Provide the (X, Y) coordinate of the cell's center where the given text is located.  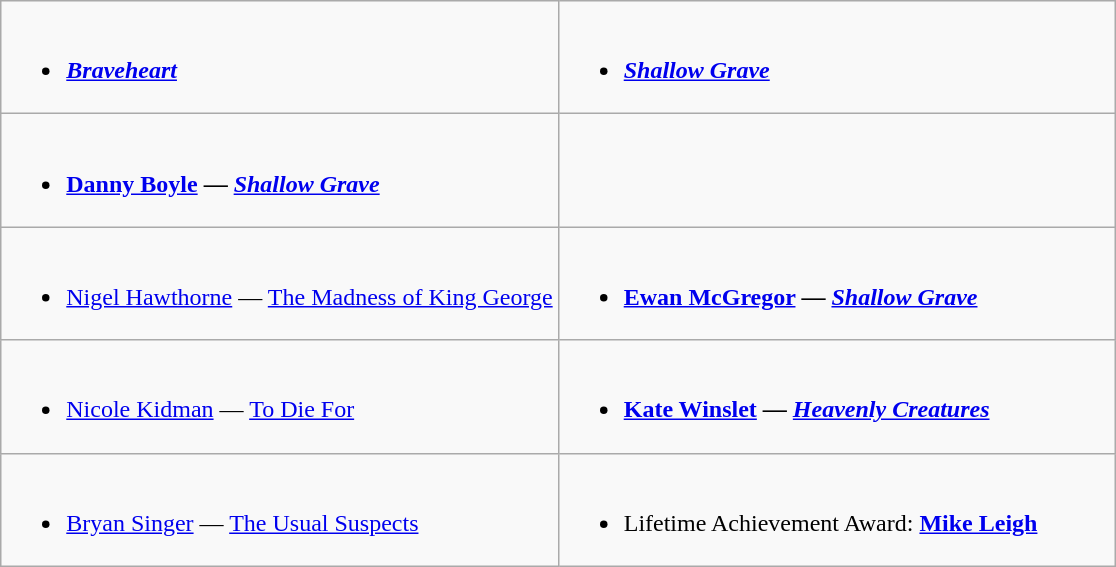
Lifetime Achievement Award: Mike Leigh (836, 510)
Danny Boyle — Shallow Grave (280, 170)
Nicole Kidman — To Die For (280, 396)
Nigel Hawthorne — The Madness of King George (280, 284)
Shallow Grave (836, 58)
Kate Winslet — Heavenly Creatures (836, 396)
Bryan Singer — The Usual Suspects (280, 510)
Ewan McGregor — Shallow Grave (836, 284)
Braveheart (280, 58)
